Output the [X, Y] coordinate of the center of the cell containing the given text.  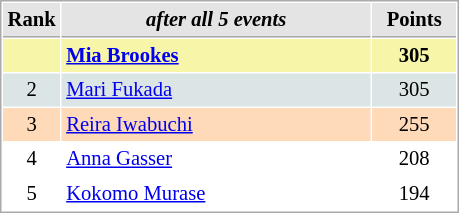
after all 5 events [216, 20]
255 [414, 124]
Anna Gasser [216, 158]
Kokomo Murase [216, 194]
Mari Fukada [216, 90]
Mia Brookes [216, 56]
5 [32, 194]
3 [32, 124]
Points [414, 20]
4 [32, 158]
2 [32, 90]
194 [414, 194]
208 [414, 158]
Rank [32, 20]
Reira Iwabuchi [216, 124]
